Search for the cell housing the specified text and yield its [x, y] center coordinate. 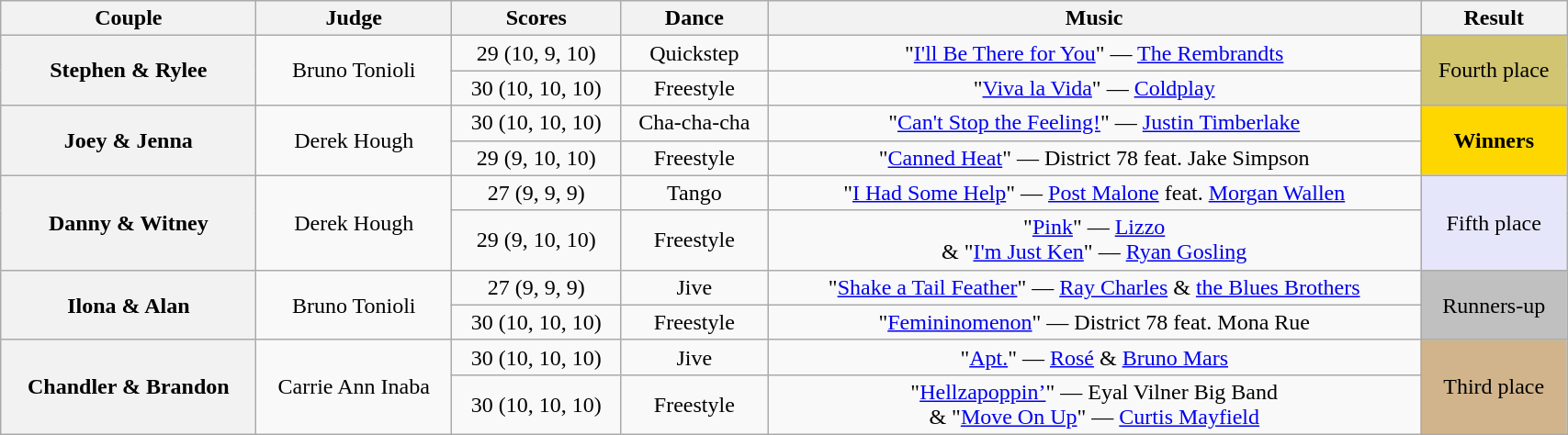
"I'll Be There for You" — The Rembrandts [1095, 53]
Tango [694, 193]
"I Had Some Help" — Post Malone feat. Morgan Wallen [1095, 193]
"Pink" — Lizzo& "I'm Just Ken" — Ryan Gosling [1095, 240]
Stephen & Rylee [129, 71]
Winners [1494, 140]
"Canned Heat" — District 78 feat. Jake Simpson [1095, 158]
Danny & Witney [129, 222]
Music [1095, 18]
Dance [694, 18]
"Femininomenon" — District 78 feat. Mona Rue [1095, 322]
"Hellzapoppin’" — Eyal Vilner Big Band& "Move On Up" — Curtis Mayfield [1095, 404]
Judge [355, 18]
Ilona & Alan [129, 305]
"Viva la Vida" — Coldplay [1095, 88]
Result [1494, 18]
Fourth place [1494, 71]
"Shake a Tail Feather" — Ray Charles & the Blues Brothers [1095, 287]
Quickstep [694, 53]
Carrie Ann Inaba [355, 387]
Chandler & Brandon [129, 387]
Runners-up [1494, 305]
Third place [1494, 387]
Couple [129, 18]
29 (10, 9, 10) [536, 53]
Joey & Jenna [129, 140]
"Apt." — Rosé & Bruno Mars [1095, 357]
Fifth place [1494, 222]
Cha-cha-cha [694, 123]
"Can't Stop the Feeling!" — Justin Timberlake [1095, 123]
Scores [536, 18]
